Search for the cell housing the specified text and yield its (x, y) center coordinate. 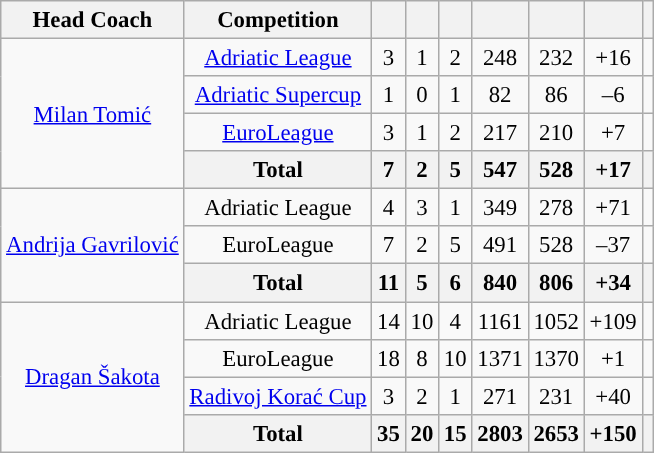
217 (500, 133)
1052 (556, 321)
Andrija Gavrilović (92, 246)
0 (422, 95)
35 (388, 433)
Dragan Šakota (92, 377)
806 (556, 283)
+16 (613, 58)
+109 (613, 321)
Adriatic Supercup (278, 95)
840 (500, 283)
210 (556, 133)
Radivoj Korać Cup (278, 396)
–6 (613, 95)
18 (388, 358)
14 (388, 321)
1161 (500, 321)
20 (422, 433)
Head Coach (92, 20)
15 (456, 433)
232 (556, 58)
11 (388, 283)
+17 (613, 170)
82 (500, 95)
+71 (613, 208)
278 (556, 208)
+40 (613, 396)
491 (500, 245)
231 (556, 396)
+7 (613, 133)
349 (500, 208)
Milan Tomić (92, 114)
547 (500, 170)
86 (556, 95)
+1 (613, 358)
1370 (556, 358)
2803 (500, 433)
1371 (500, 358)
248 (500, 58)
6 (456, 283)
+150 (613, 433)
–37 (613, 245)
+34 (613, 283)
8 (422, 358)
Competition (278, 20)
2653 (556, 433)
271 (500, 396)
